Find where the given text appears and provide that cell's center as [X, Y] coordinate. 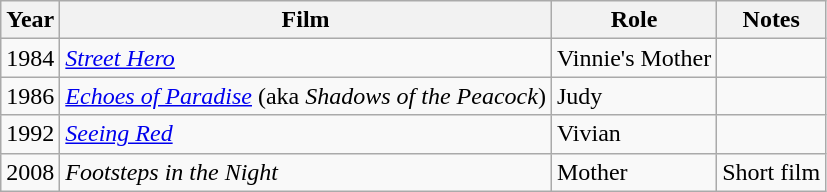
Echoes of Paradise (aka Shadows of the Peacock) [306, 96]
Year [30, 20]
1986 [30, 96]
Street Hero [306, 58]
Judy [634, 96]
2008 [30, 172]
Footsteps in the Night [306, 172]
1984 [30, 58]
1992 [30, 134]
Notes [772, 20]
Seeing Red [306, 134]
Film [306, 20]
Vivian [634, 134]
Role [634, 20]
Mother [634, 172]
Vinnie's Mother [634, 58]
Short film [772, 172]
